Return (x, y) of the center of cell containing provided text 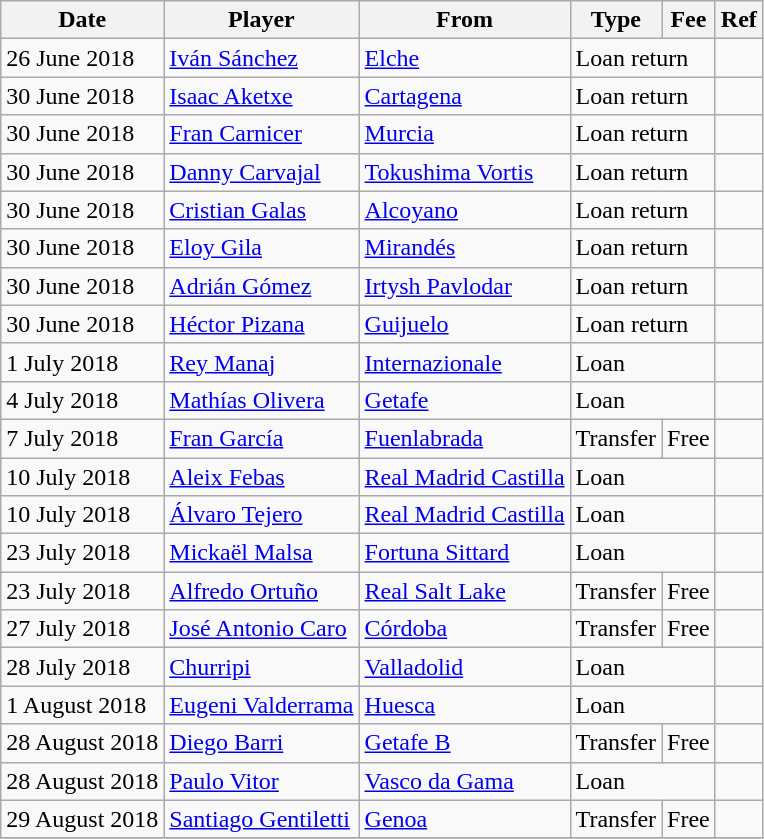
Genoa (464, 819)
Iván Sánchez (262, 58)
Vasco da Gama (464, 781)
Eugeni Valderrama (262, 705)
Alfredo Ortuño (262, 591)
From (464, 20)
Tokushima Vortis (464, 172)
Alcoyano (464, 210)
Huesca (464, 705)
Valladolid (464, 667)
Fran García (262, 438)
Danny Carvajal (262, 172)
7 July 2018 (82, 438)
28 July 2018 (82, 667)
4 July 2018 (82, 400)
Murcia (464, 134)
Adrián Gómez (262, 286)
Mathías Olivera (262, 400)
Guijuelo (464, 324)
Elche (464, 58)
Fee (689, 20)
Mirandés (464, 248)
Isaac Aketxe (262, 96)
Paulo Vitor (262, 781)
Type (616, 20)
Rey Manaj (262, 362)
Churripi (262, 667)
José Antonio Caro (262, 629)
Real Salt Lake (464, 591)
Santiago Gentiletti (262, 819)
Cartagena (464, 96)
Irtysh Pavlodar (464, 286)
26 June 2018 (82, 58)
Héctor Pizana (262, 324)
Getafe (464, 400)
27 July 2018 (82, 629)
Fuenlabrada (464, 438)
29 August 2018 (82, 819)
Cristian Galas (262, 210)
Date (82, 20)
Eloy Gila (262, 248)
Córdoba (464, 629)
1 August 2018 (82, 705)
Fortuna Sittard (464, 553)
1 July 2018 (82, 362)
Getafe B (464, 743)
Diego Barri (262, 743)
Fran Carnicer (262, 134)
Mickaël Malsa (262, 553)
Álvaro Tejero (262, 515)
Internazionale (464, 362)
Player (262, 20)
Ref (738, 20)
Aleix Febas (262, 477)
